From the cell containing the given text, extract its center point as (x, y) coordinate. 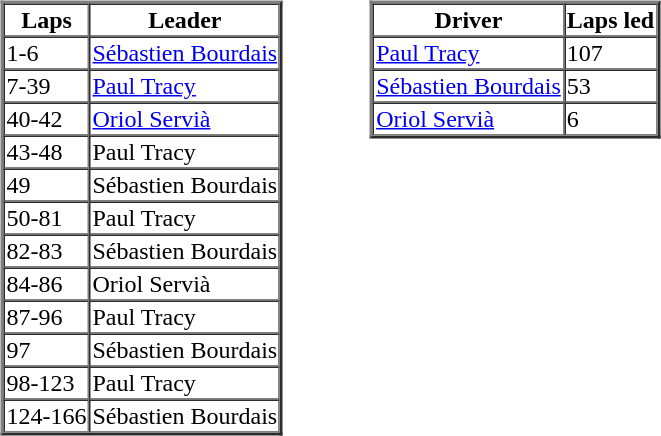
40-42 (47, 118)
84-86 (47, 284)
98-123 (47, 382)
124-166 (47, 416)
82-83 (47, 250)
53 (610, 86)
6 (610, 118)
Leader (184, 20)
Laps led (610, 20)
43-48 (47, 152)
97 (47, 350)
87-96 (47, 316)
Driver (468, 20)
Laps (47, 20)
1-6 (47, 52)
107 (610, 52)
49 (47, 184)
50-81 (47, 218)
7-39 (47, 86)
